Return the [X, Y] coordinate for the center point of the cell that contains the specified text.  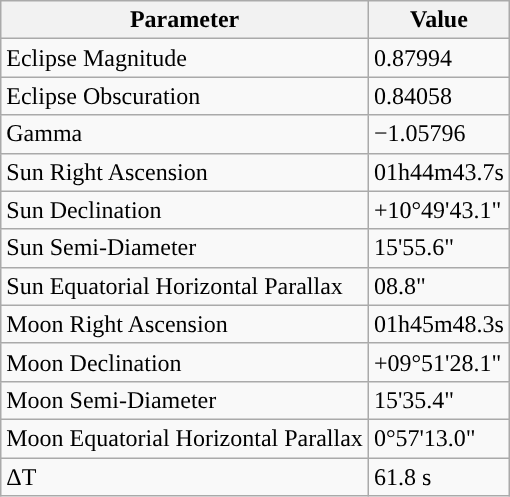
Sun Equatorial Horizontal Parallax [185, 286]
Eclipse Magnitude [185, 58]
Sun Right Ascension [185, 172]
Moon Semi-Diameter [185, 400]
0°57'13.0" [438, 438]
Sun Semi-Diameter [185, 248]
01h44m43.7s [438, 172]
−1.05796 [438, 134]
Sun Declination [185, 210]
Parameter [185, 20]
+10°49'43.1" [438, 210]
61.8 s [438, 477]
Value [438, 20]
08.8" [438, 286]
0.84058 [438, 96]
Eclipse Obscuration [185, 96]
15'35.4" [438, 400]
0.87994 [438, 58]
ΔT [185, 477]
+09°51'28.1" [438, 362]
Moon Equatorial Horizontal Parallax [185, 438]
Gamma [185, 134]
15'55.6" [438, 248]
Moon Right Ascension [185, 324]
01h45m48.3s [438, 324]
Moon Declination [185, 362]
